Return the [X, Y] coordinate for the center point of the cell that contains the specified text.  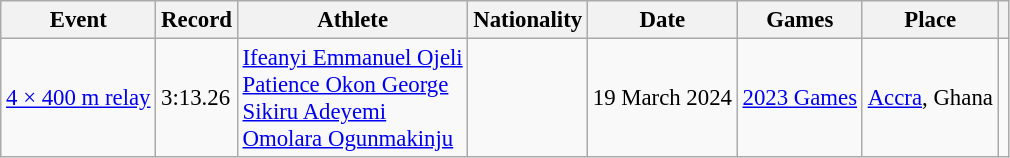
Event [78, 20]
Nationality [528, 20]
Accra, Ghana [930, 98]
Ifeanyi Emmanuel OjeliPatience Okon GeorgeSikiru AdeyemiOmolara Ogunmakinju [352, 98]
Games [800, 20]
19 March 2024 [662, 98]
Date [662, 20]
Record [196, 20]
4 × 400 m relay [78, 98]
3:13.26 [196, 98]
Place [930, 20]
Athlete [352, 20]
2023 Games [800, 98]
